Provide the (x, y) coordinate of the cell's center where the given text is located.  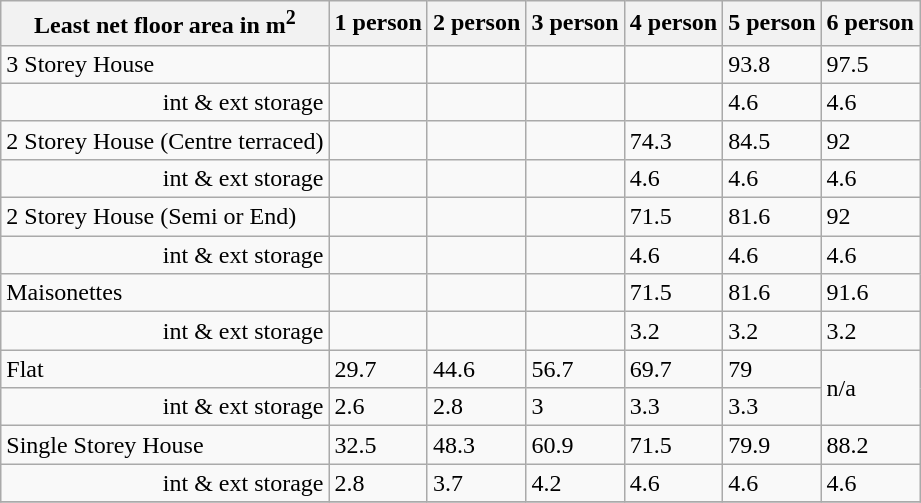
97.5 (870, 64)
Flat (165, 369)
56.7 (575, 369)
29.7 (378, 369)
6 person (870, 24)
88.2 (870, 445)
5 person (772, 24)
Maisonettes (165, 293)
32.5 (378, 445)
2 person (476, 24)
60.9 (575, 445)
4 person (673, 24)
2 Storey House (Semi or End) (165, 217)
79.9 (772, 445)
93.8 (772, 64)
91.6 (870, 293)
n/a (870, 388)
79 (772, 369)
3.7 (476, 483)
69.7 (673, 369)
48.3 (476, 445)
74.3 (673, 140)
Single Storey House (165, 445)
44.6 (476, 369)
3 (575, 407)
2 Storey House (Centre terraced) (165, 140)
2.6 (378, 407)
84.5 (772, 140)
1 person (378, 24)
3 Storey House (165, 64)
4.2 (575, 483)
Least net floor area in m2 (165, 24)
3 person (575, 24)
